Identify which cell holds the provided text, then report its (X, Y) central coordinate. 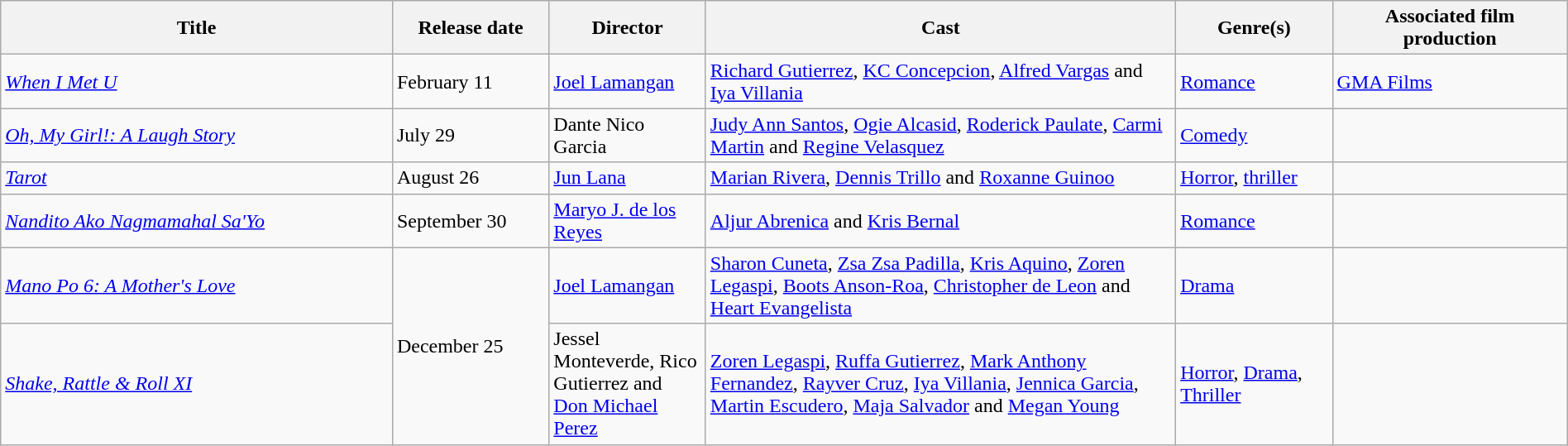
Maryo J. de los Reyes (627, 220)
Zoren Legaspi, Ruffa Gutierrez, Mark Anthony Fernandez, Rayver Cruz, Iya Villania, Jennica Garcia, Martin Escudero, Maja Salvador and Megan Young (940, 384)
September 30 (470, 220)
Associated film production (1450, 28)
Jun Lana (627, 178)
Cast (940, 28)
Horror, Drama, Thriller (1254, 384)
Dante Nico Garcia (627, 136)
Oh, My Girl!: A Laugh Story (197, 136)
Comedy (1254, 136)
Drama (1254, 285)
Nandito Ako Nagmamahal Sa'Yo (197, 220)
When I Met U (197, 81)
Horror, thriller (1254, 178)
Title (197, 28)
Marian Rivera, Dennis Trillo and Roxanne Guinoo (940, 178)
Richard Gutierrez, KC Concepcion, Alfred Vargas and Iya Villania (940, 81)
February 11 (470, 81)
Jessel Monteverde, Rico Gutierrez and Don Michael Perez (627, 384)
Mano Po 6: A Mother's Love (197, 285)
Judy Ann Santos, Ogie Alcasid, Roderick Paulate, Carmi Martin and Regine Velasquez (940, 136)
December 25 (470, 346)
Tarot (197, 178)
July 29 (470, 136)
August 26 (470, 178)
Shake, Rattle & Roll XI (197, 384)
Aljur Abrenica and Kris Bernal (940, 220)
Director (627, 28)
Sharon Cuneta, Zsa Zsa Padilla, Kris Aquino, Zoren Legaspi, Boots Anson-Roa, Christopher de Leon and Heart Evangelista (940, 285)
Release date (470, 28)
GMA Films (1450, 81)
Genre(s) (1254, 28)
